Capture the cell that displays the provided text and extract its [X, Y] central coordinate. 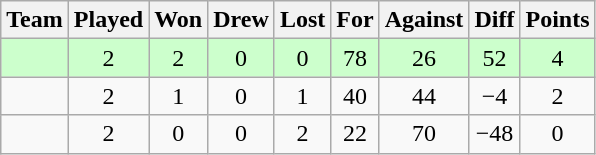
Against [424, 20]
Drew [242, 20]
For [355, 20]
Team [35, 20]
−48 [494, 134]
44 [424, 96]
Diff [494, 20]
26 [424, 58]
Lost [302, 20]
52 [494, 58]
4 [558, 58]
Played [108, 20]
22 [355, 134]
40 [355, 96]
−4 [494, 96]
70 [424, 134]
Won [178, 20]
78 [355, 58]
Points [558, 20]
